Pinpoint the cell where the given text exists, returning its (X, Y) midpoint coordinate. 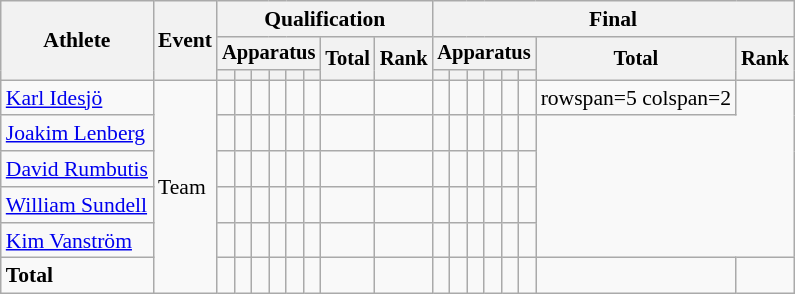
rowspan=5 colspan=2 (636, 98)
Athlete (77, 40)
Event (185, 40)
Karl Idesjö (77, 98)
Team (185, 187)
David Rumbutis (77, 169)
Final (612, 19)
Joakim Lenberg (77, 134)
William Sundell (77, 205)
Qualification (324, 19)
Kim Vanström (77, 241)
